Determine the (x, y) coordinate at the center of the cell enclosing the given text.  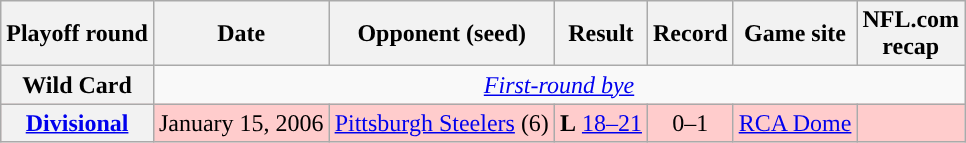
Divisional (78, 123)
Pittsburgh Steelers (6) (442, 123)
RCA Dome (795, 123)
Playoff round (78, 34)
First-round bye (558, 85)
L 18–21 (600, 123)
Game site (795, 34)
Record (690, 34)
Wild Card (78, 85)
Opponent (seed) (442, 34)
Date (241, 34)
January 15, 2006 (241, 123)
NFL.comrecap (911, 34)
0–1 (690, 123)
Result (600, 34)
